Extract the [x, y] coordinate from the center of the cell holding the provided text.  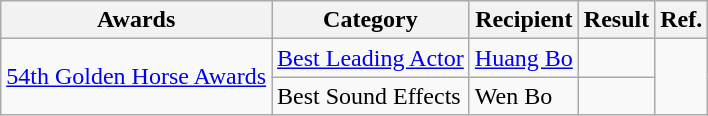
Huang Bo [524, 58]
54th Golden Horse Awards [136, 77]
Awards [136, 20]
Result [616, 20]
Recipient [524, 20]
Best Leading Actor [371, 58]
Best Sound Effects [371, 96]
Category [371, 20]
Wen Bo [524, 96]
Ref. [682, 20]
